Scan for the cell matching the given text and deliver its [x, y] coordinate at center. 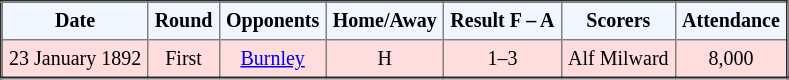
Opponents [272, 21]
Attendance [731, 21]
Scorers [618, 21]
Date [75, 21]
23 January 1892 [75, 59]
Burnley [272, 59]
H [385, 59]
1–3 [503, 59]
Home/Away [385, 21]
First [184, 59]
8,000 [731, 59]
Alf Milward [618, 59]
Round [184, 21]
Result F – A [503, 21]
